Return the [x, y] coordinate for the center point of the cell that contains the specified text.  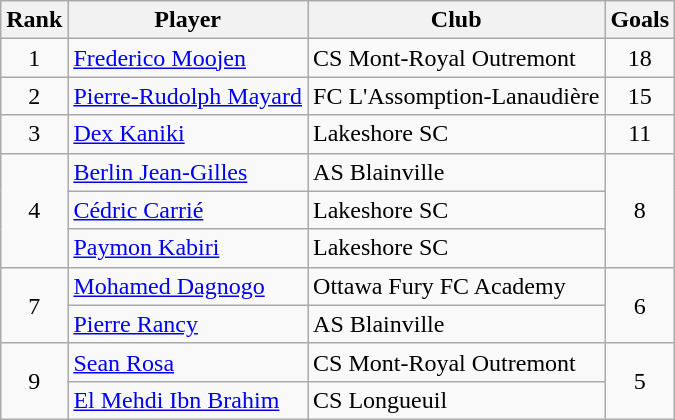
Cédric Carrié [188, 210]
El Mehdi Ibn Brahim [188, 400]
1 [34, 58]
Goals [640, 20]
4 [34, 210]
Paymon Kabiri [188, 248]
15 [640, 96]
Frederico Moojen [188, 58]
Sean Rosa [188, 362]
Club [456, 20]
11 [640, 134]
Ottawa Fury FC Academy [456, 286]
7 [34, 305]
Mohamed Dagnogo [188, 286]
Pierre-Rudolph Mayard [188, 96]
6 [640, 305]
Berlin Jean-Gilles [188, 172]
Dex Kaniki [188, 134]
Pierre Rancy [188, 324]
18 [640, 58]
8 [640, 210]
5 [640, 381]
9 [34, 381]
CS Longueuil [456, 400]
Rank [34, 20]
3 [34, 134]
FC L'Assomption-Lanaudière [456, 96]
Player [188, 20]
2 [34, 96]
